Pinpoint the cell where the given text exists, returning its (X, Y) midpoint coordinate. 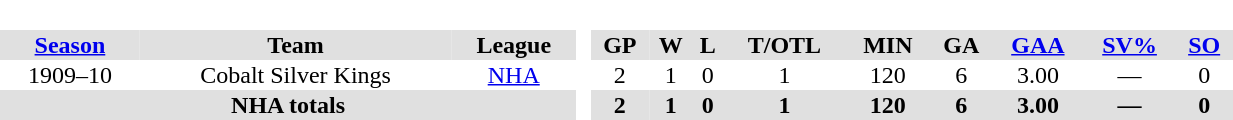
L (708, 45)
W (670, 45)
Cobalt Silver Kings (296, 75)
League (514, 45)
SO (1204, 45)
GA (962, 45)
GAA (1038, 45)
Team (296, 45)
NHA (514, 75)
SV% (1130, 45)
1909–10 (70, 75)
Season (70, 45)
NHA totals (288, 105)
MIN (888, 45)
T/OTL (784, 45)
GP (620, 45)
